Output the [x, y] coordinate of the center of the cell containing the given text.  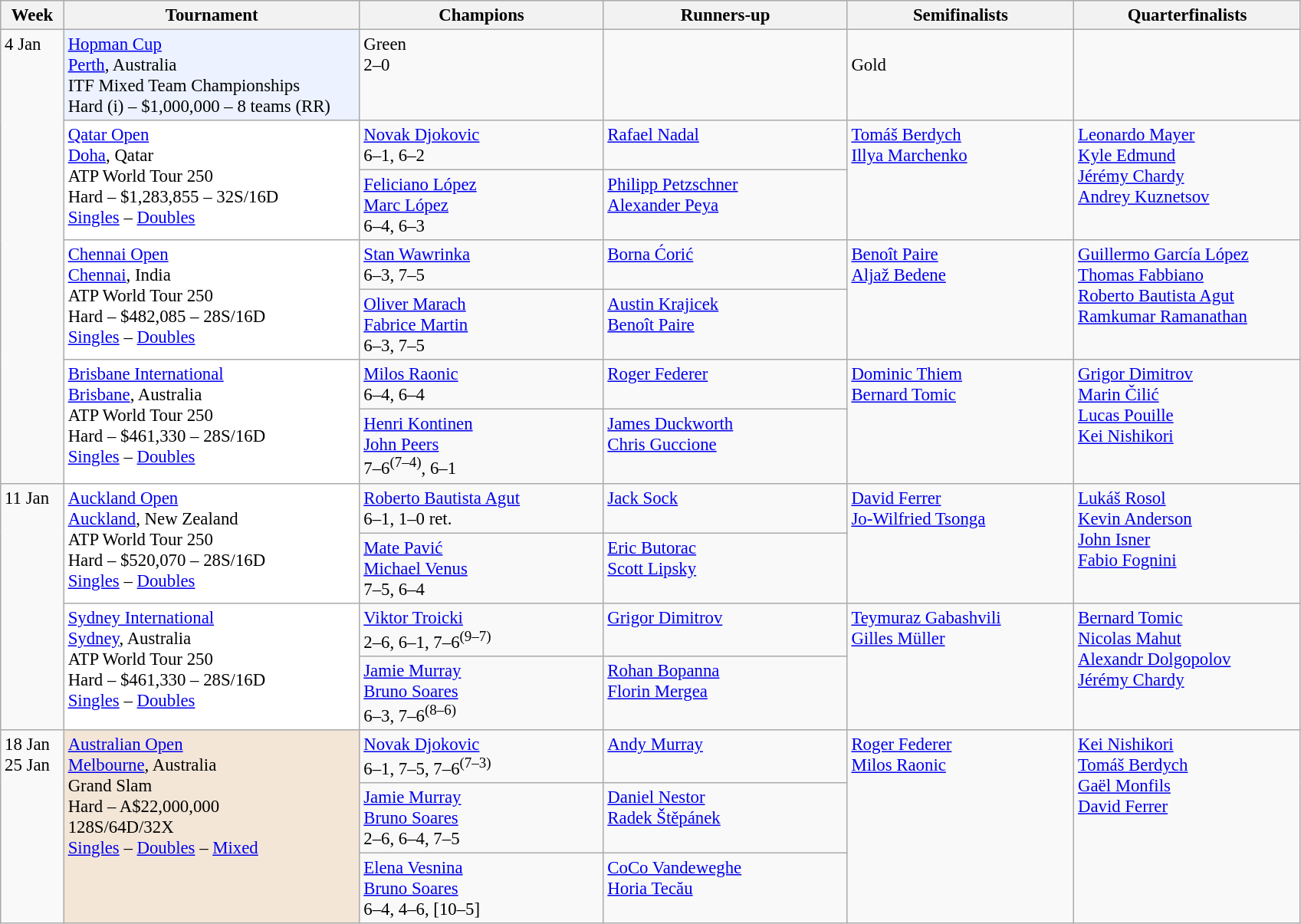
Elena Vesnina Bruno Soares 6–4, 4–6, [10–5] [481, 889]
Rohan Bopanna Florin Mergea [725, 693]
Quarterfinalists [1188, 15]
Austin Krajicek Benoît Paire [725, 325]
Grigor Dimitrov [725, 629]
Brisbane International Brisbane, AustraliaATP World Tour 250Hard – $461,330 – 28S/16DSingles – Doubles [212, 422]
Semifinalists [961, 15]
Chennai Open Chennai, IndiaATP World Tour 250Hard – $482,085 – 28S/16DSingles – Doubles [212, 300]
Grigor Dimitrov Marin Čilić Lucas Pouille Kei Nishikori [1188, 422]
Kei Nishikori Tomáš Berdych Gaël Monfils David Ferrer [1188, 827]
Roger Federer [725, 385]
Daniel Nestor Radek Štěpánek [725, 818]
Milos Raonic 6–4, 6–4 [481, 385]
Lukáš Rosol Kevin Anderson John Isner Fabio Fognini [1188, 543]
Dominic Thiem Bernard Tomic [961, 422]
Philipp Petzschner Alexander Peya [725, 206]
Rafael Nadal [725, 146]
Gold [961, 75]
James Duckworth Chris Guccione [725, 446]
Jack Sock [725, 508]
Leonardo Mayer Kyle Edmund Jérémy Chardy Andrey Kuznetsov [1188, 180]
Australian Open Melbourne, AustraliaGrand SlamHard – A$22,000,000128S/64D/32XSingles – Doubles – Mixed [212, 827]
Stan Wawrinka6–3, 7–5 [481, 265]
Roberto Bautista Agut6–1, 1–0 ret. [481, 508]
18 Jan25 Jan [32, 827]
4 Jan [32, 257]
Novak Djokovic6–1, 6–2 [481, 146]
11 Jan [32, 607]
David Ferrer Jo-Wilfried Tsonga [961, 543]
Eric Butorac Scott Lipsky [725, 568]
Jamie Murray Bruno Soares2–6, 6–4, 7–5 [481, 818]
Sydney International Sydney, AustraliaATP World Tour 250Hard – $461,330 – 28S/16D Singles – Doubles [212, 666]
Hopman CupPerth, AustraliaITF Mixed Team Championships Hard (i) – $1,000,000 – 8 teams (RR) [212, 75]
Week [32, 15]
Tournament [212, 15]
Qatar Open Doha, QatarATP World Tour 250Hard – $1,283,855 – 32S/16D Singles – Doubles [212, 180]
Viktor Troicki2–6, 6–1, 7–6(9–7) [481, 629]
Borna Ćorić [725, 265]
Guillermo García López Thomas Fabbiano Roberto Bautista Agut Ramkumar Ramanathan [1188, 300]
Jamie Murray Bruno Soares6–3, 7–6(8–6) [481, 693]
Benoît Paire Aljaž Bedene [961, 300]
CoCo Vandeweghe Horia Tecău [725, 889]
Oliver Marach Fabrice Martin6–3, 7–5 [481, 325]
Mate Pavić Michael Venus7–5, 6–4 [481, 568]
Henri Kontinen John Peers7–6(7–4), 6–1 [481, 446]
Teymuraz Gabashvili Gilles Müller [961, 666]
Green2–0 [481, 75]
Andy Murray [725, 756]
Novak Djokovic6–1, 7–5, 7–6(7–3) [481, 756]
Feliciano López Marc López6–4, 6–3 [481, 206]
Bernard Tomic Nicolas Mahut Alexandr Dolgopolov Jérémy Chardy [1188, 666]
Champions [481, 15]
Tomáš Berdych Illya Marchenko [961, 180]
Roger Federer Milos Raonic [961, 827]
Runners-up [725, 15]
Auckland Open Auckland, New Zealand ATP World Tour 250Hard – $520,070 – 28S/16D Singles – Doubles [212, 543]
